Search for the cell housing the specified text and yield its [x, y] center coordinate. 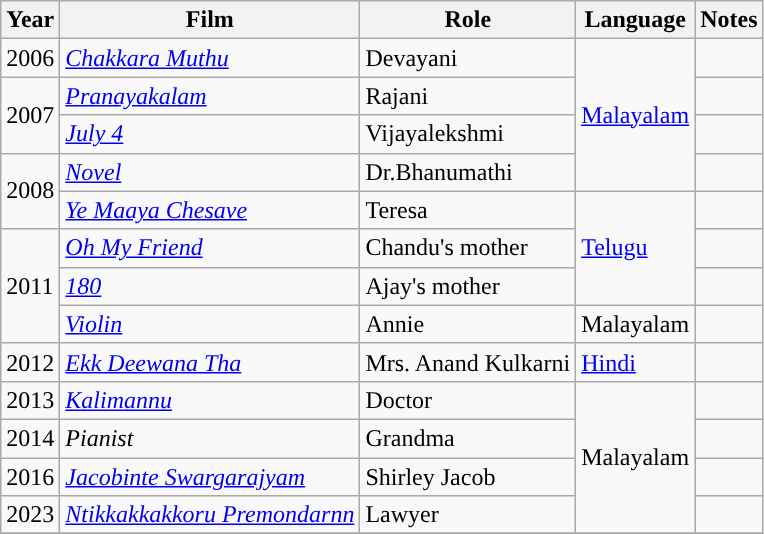
Shirley Jacob [468, 477]
Teresa [468, 210]
2023 [30, 515]
Year [30, 20]
Kalimannu [210, 400]
Film [210, 20]
Lawyer [468, 515]
Role [468, 20]
Chakkara Muthu [210, 58]
Ekk Deewana Tha [210, 362]
Doctor [468, 400]
Oh My Friend [210, 248]
Telugu [636, 248]
2012 [30, 362]
Pianist [210, 438]
Grandma [468, 438]
Ajay's mother [468, 286]
Chandu's mother [468, 248]
2016 [30, 477]
Vijayalekshmi [468, 134]
Notes [729, 20]
2008 [30, 191]
Mrs. Anand Kulkarni [468, 362]
2013 [30, 400]
Language [636, 20]
2007 [30, 115]
July 4 [210, 134]
Ye Maaya Chesave [210, 210]
Devayani [468, 58]
2006 [30, 58]
Hindi [636, 362]
Violin [210, 324]
Rajani [468, 96]
Pranayakalam [210, 96]
Ntikkakkakkoru Premondarnn [210, 515]
Jacobinte Swargarajyam [210, 477]
Annie [468, 324]
Novel [210, 172]
180 [210, 286]
2011 [30, 286]
2014 [30, 438]
Dr.Bhanumathi [468, 172]
